Output the (X, Y) coordinate of the center of the cell containing the given text.  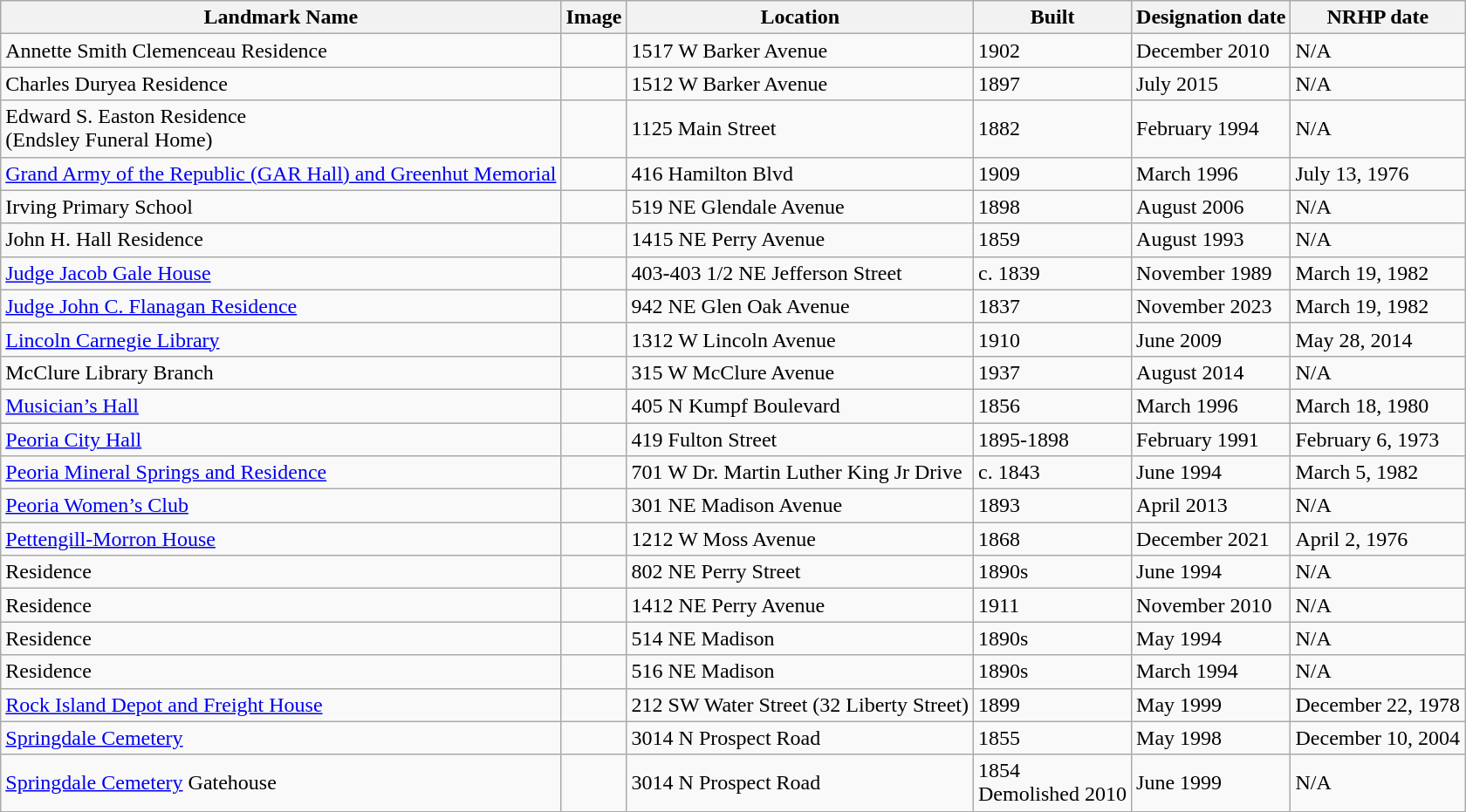
Irving Primary School (281, 207)
1882 (1052, 129)
December 10, 2004 (1378, 738)
McClure Library Branch (281, 372)
1895-1898 (1052, 439)
August 1993 (1211, 240)
1897 (1052, 84)
Peoria Women’s Club (281, 506)
Location (799, 17)
315 W McClure Avenue (799, 372)
Edward S. Easton Residence(Endsley Funeral Home) (281, 129)
Musician’s Hall (281, 406)
1902 (1052, 51)
419 Fulton Street (799, 439)
February 6, 1973 (1378, 439)
1855 (1052, 738)
1125 Main Street (799, 129)
NRHP date (1378, 17)
John H. Hall Residence (281, 240)
Rock Island Depot and Freight House (281, 705)
1859 (1052, 240)
Designation date (1211, 17)
April 2013 (1211, 506)
Pettengill-Morron House (281, 539)
June 2009 (1211, 339)
1911 (1052, 605)
Landmark Name (281, 17)
416 Hamilton Blvd (799, 174)
March 5, 1982 (1378, 473)
May 1998 (1211, 738)
1837 (1052, 306)
December 2021 (1211, 539)
May 1999 (1211, 705)
November 2023 (1211, 306)
August 2006 (1211, 207)
1893 (1052, 506)
Judge Jacob Gale House (281, 273)
802 NE Perry Street (799, 572)
May 28, 2014 (1378, 339)
942 NE Glen Oak Avenue (799, 306)
June 1999 (1211, 783)
Grand Army of the Republic (GAR Hall) and Greenhut Memorial (281, 174)
May 1994 (1211, 638)
Image (593, 17)
405 N Kumpf Boulevard (799, 406)
c. 1843 (1052, 473)
February 1994 (1211, 129)
c. 1839 (1052, 273)
1517 W Barker Avenue (799, 51)
Annette Smith Clemenceau Residence (281, 51)
516 NE Madison (799, 672)
February 1991 (1211, 439)
Springdale Cemetery Gatehouse (281, 783)
November 1989 (1211, 273)
March 1994 (1211, 672)
1412 NE Perry Avenue (799, 605)
March 18, 1980 (1378, 406)
July 13, 1976 (1378, 174)
July 2015 (1211, 84)
April 2, 1976 (1378, 539)
514 NE Madison (799, 638)
1899 (1052, 705)
519 NE Glendale Avenue (799, 207)
701 W Dr. Martin Luther King Jr Drive (799, 473)
December 22, 1978 (1378, 705)
1312 W Lincoln Avenue (799, 339)
Peoria City Hall (281, 439)
1512 W Barker Avenue (799, 84)
1856 (1052, 406)
1898 (1052, 207)
212 SW Water Street (32 Liberty Street) (799, 705)
August 2014 (1211, 372)
1937 (1052, 372)
Charles Duryea Residence (281, 84)
1910 (1052, 339)
Peoria Mineral Springs and Residence (281, 473)
301 NE Madison Avenue (799, 506)
November 2010 (1211, 605)
Springdale Cemetery (281, 738)
Lincoln Carnegie Library (281, 339)
1868 (1052, 539)
403-403 1/2 NE Jefferson Street (799, 273)
1909 (1052, 174)
December 2010 (1211, 51)
1212 W Moss Avenue (799, 539)
1415 NE Perry Avenue (799, 240)
1854Demolished 2010 (1052, 783)
Built (1052, 17)
Judge John C. Flanagan Residence (281, 306)
